Locate the cell with the specified text and output its (x, y) center coordinate. 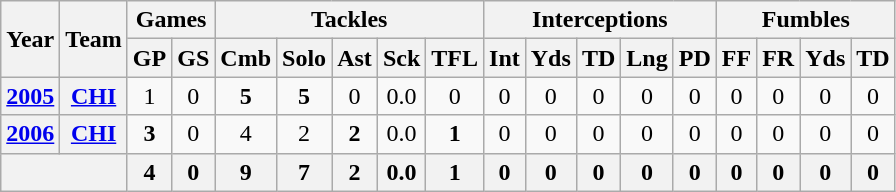
GS (194, 58)
Ast (355, 58)
Lng (647, 58)
3 (149, 134)
Int (505, 58)
Games (170, 20)
Sck (401, 58)
Fumbles (806, 20)
FF (736, 58)
PD (694, 58)
2006 (30, 134)
Tackles (350, 20)
9 (246, 172)
2005 (30, 96)
Solo (304, 58)
GP (149, 58)
FR (778, 58)
Year (30, 39)
Interceptions (600, 20)
Team (94, 39)
7 (304, 172)
Cmb (246, 58)
TFL (455, 58)
